Find where the given text appears and provide that cell's center as (x, y) coordinate. 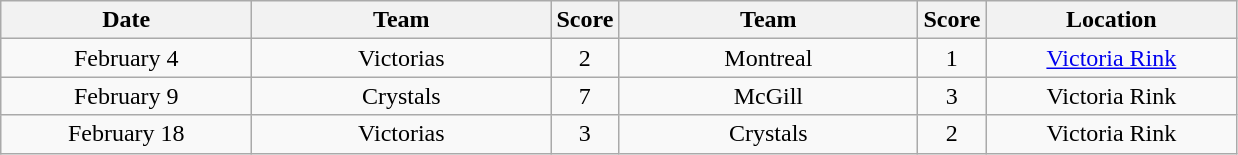
Date (126, 20)
Location (1112, 20)
February 4 (126, 58)
1 (952, 58)
McGill (768, 96)
February 18 (126, 134)
Montreal (768, 58)
February 9 (126, 96)
7 (585, 96)
